Provide the (x, y) coordinate of the cell's center where the given text is located.  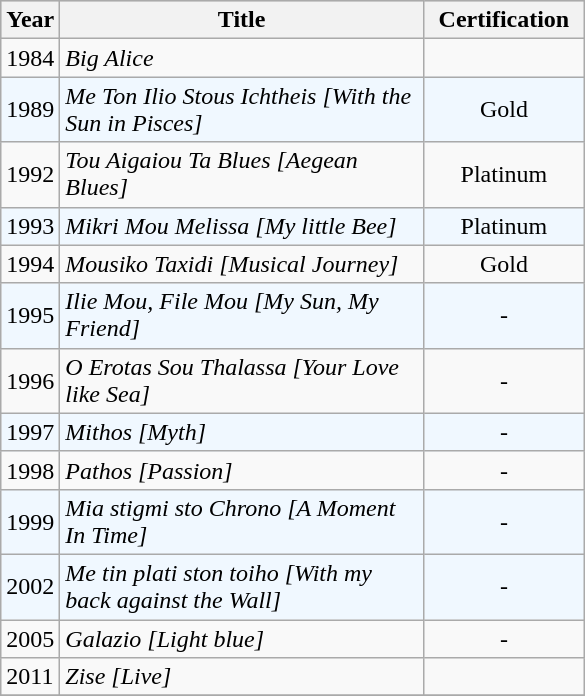
1993 (30, 226)
Mia stigmi sto Chrono [A Moment In Time] (242, 522)
Zise [Live] (242, 677)
O Erotas Sou Thalassa [Your Love like Sea] (242, 380)
Tou Aigaiou Ta Blues [Aegean Blues] (242, 174)
2005 (30, 639)
1992 (30, 174)
1996 (30, 380)
1984 (30, 58)
1995 (30, 316)
1999 (30, 522)
1998 (30, 470)
1989 (30, 110)
Certification (504, 20)
Mousiko Taxidi [Musical Journey] (242, 264)
Ilie Mou, File Mou [My Sun, My Friend] (242, 316)
Galazio [Light blue] (242, 639)
Mikri Mou Melissa [My little Bee] (242, 226)
Title (242, 20)
Year (30, 20)
Me tin plati ston toiho [With my back against the Wall] (242, 586)
2002 (30, 586)
Mithos [Myth] (242, 432)
2011 (30, 677)
Big Alice (242, 58)
Me Ton Ilio Stous Ichtheis [With the Sun in Pisces] (242, 110)
1994 (30, 264)
1997 (30, 432)
Pathos [Passion] (242, 470)
